Output the [X, Y] coordinate of the center of the cell containing the given text.  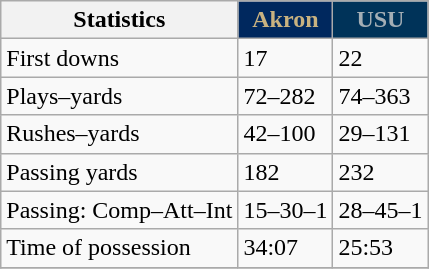
182 [286, 172]
28–45–1 [380, 210]
25:53 [380, 248]
34:07 [286, 248]
74–363 [380, 96]
Akron [286, 20]
Plays–yards [120, 96]
232 [380, 172]
Rushes–yards [120, 134]
22 [380, 58]
17 [286, 58]
Passing: Comp–Att–Int [120, 210]
Statistics [120, 20]
29–131 [380, 134]
15–30–1 [286, 210]
First downs [120, 58]
Passing yards [120, 172]
42–100 [286, 134]
72–282 [286, 96]
Time of possession [120, 248]
USU [380, 20]
